Output the (X, Y) coordinate of the center of the cell containing the given text.  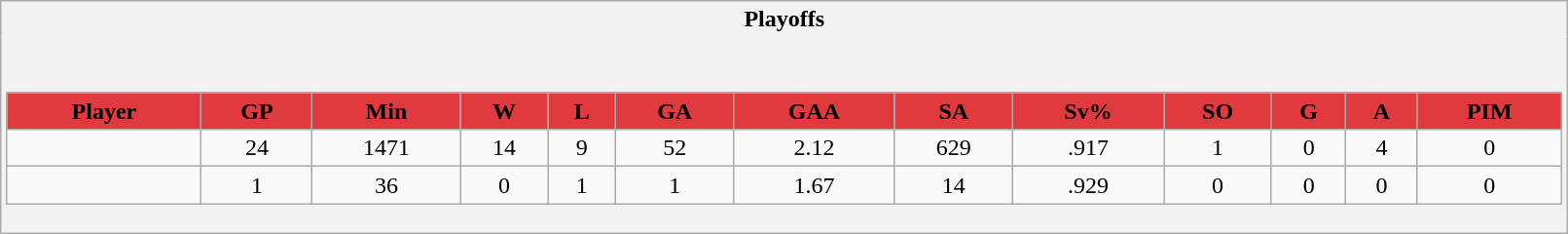
52 (675, 148)
PIM (1489, 111)
GA (675, 111)
9 (582, 148)
A (1382, 111)
.917 (1088, 148)
Player (104, 111)
1.67 (815, 185)
1471 (386, 148)
GP (257, 111)
Sv% (1088, 111)
W (504, 111)
GAA (815, 111)
SO (1219, 111)
36 (386, 185)
L (582, 111)
.929 (1088, 185)
4 (1382, 148)
Min (386, 111)
G (1308, 111)
Playoffs (784, 19)
2.12 (815, 148)
SA (954, 111)
Player GP Min W L GA GAA SA Sv% SO G A PIM 24 1471 14 9 52 2.12 629 .917 1 0 4 0 1 36 0 1 1 1.67 14 .929 0 0 0 0 (784, 135)
24 (257, 148)
629 (954, 148)
